Return the (X, Y) coordinate for the center point of the cell that contains the specified text.  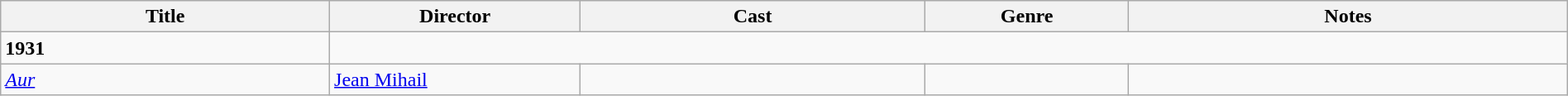
1931 (165, 48)
Jean Mihail (455, 79)
Genre (1026, 17)
Title (165, 17)
Notes (1348, 17)
Aur (165, 79)
Director (455, 17)
Cast (753, 17)
